Extract the [x, y] coordinate from the center of the cell holding the provided text.  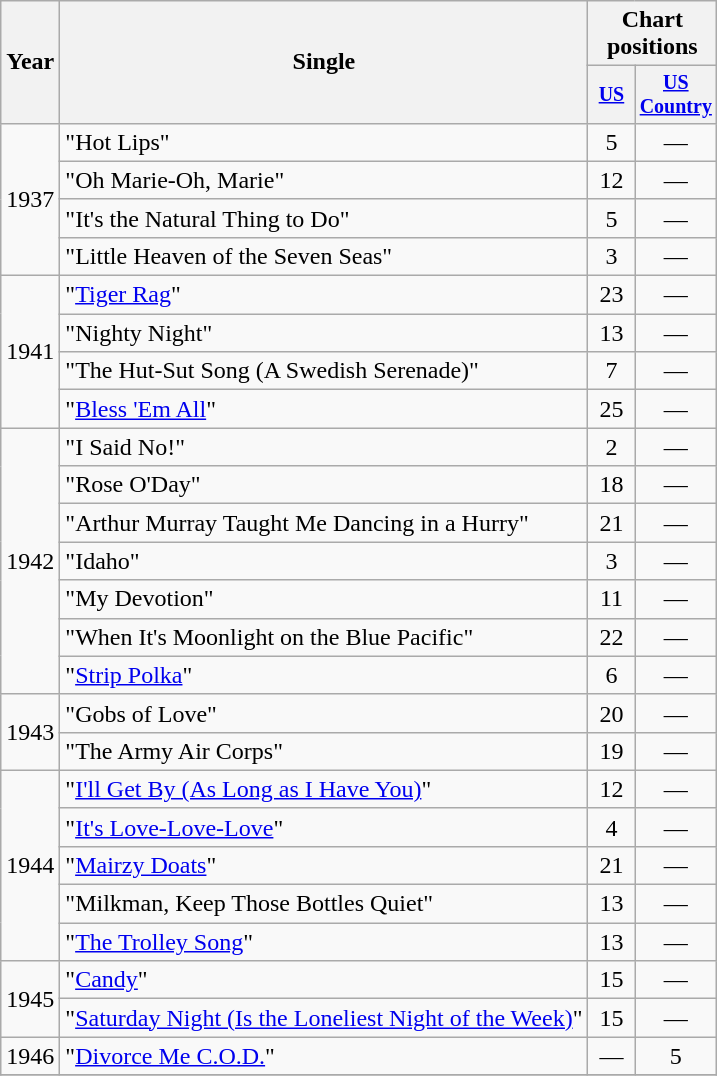
US Country [676, 94]
"I'll Get By (As Long as I Have You)" [324, 789]
"Oh Marie-Oh, Marie" [324, 180]
1945 [30, 999]
"The Hut-Sut Song (A Swedish Serenade)" [324, 371]
"Arthur Murray Taught Me Dancing in a Hurry" [324, 523]
"My Devotion" [324, 599]
Year [30, 62]
"Mairzy Doats" [324, 865]
"Milkman, Keep Those Bottles Quiet" [324, 904]
"Rose O'Day" [324, 485]
"Tiger Rag" [324, 295]
"It's Love-Love-Love" [324, 827]
"Nighty Night" [324, 333]
6 [612, 675]
"Gobs of Love" [324, 713]
22 [612, 637]
"Candy" [324, 980]
"When It's Moonlight on the Blue Pacific" [324, 637]
"Hot Lips" [324, 142]
18 [612, 485]
Chart positions [652, 34]
20 [612, 713]
"Idaho" [324, 561]
4 [612, 827]
"It's the Natural Thing to Do" [324, 218]
"Strip Polka" [324, 675]
1941 [30, 352]
1944 [30, 865]
1943 [30, 732]
1937 [30, 199]
1942 [30, 561]
19 [612, 751]
"Little Heaven of the Seven Seas" [324, 256]
"The Army Air Corps" [324, 751]
"The Trolley Song" [324, 942]
7 [612, 371]
US [612, 94]
"Saturday Night (Is the Loneliest Night of the Week)" [324, 1018]
2 [612, 447]
23 [612, 295]
"Divorce Me C.O.D." [324, 1056]
1946 [30, 1056]
"Bless 'Em All" [324, 409]
11 [612, 599]
"I Said No!" [324, 447]
Single [324, 62]
25 [612, 409]
